Return [x, y] of the center of cell containing provided text 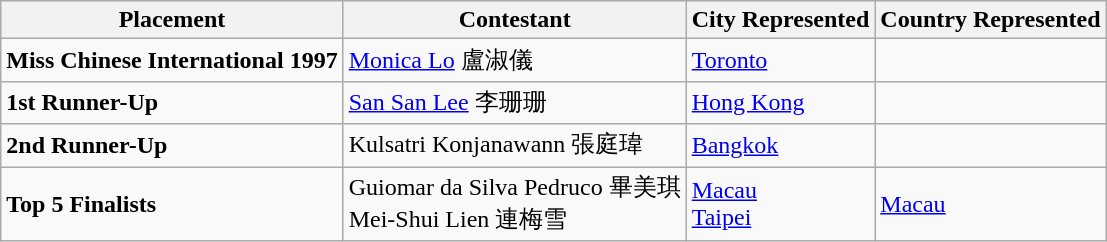
Toronto [780, 60]
Guiomar da Silva Pedruco 畢美琪Mei-Shui Lien 連梅雪 [514, 203]
Bangkok [780, 146]
1st Runner-Up [172, 102]
Kulsatri Konjanawann 張庭瑋 [514, 146]
Top 5 Finalists [172, 203]
Contestant [514, 20]
Placement [172, 20]
San San Lee 李珊珊 [514, 102]
Monica Lo 盧淑儀 [514, 60]
Country Represented [990, 20]
City Represented [780, 20]
Macau [990, 203]
Miss Chinese International 1997 [172, 60]
2nd Runner-Up [172, 146]
Hong Kong [780, 102]
MacauTaipei [780, 203]
